Capture the cell that displays the provided text and extract its [X, Y] central coordinate. 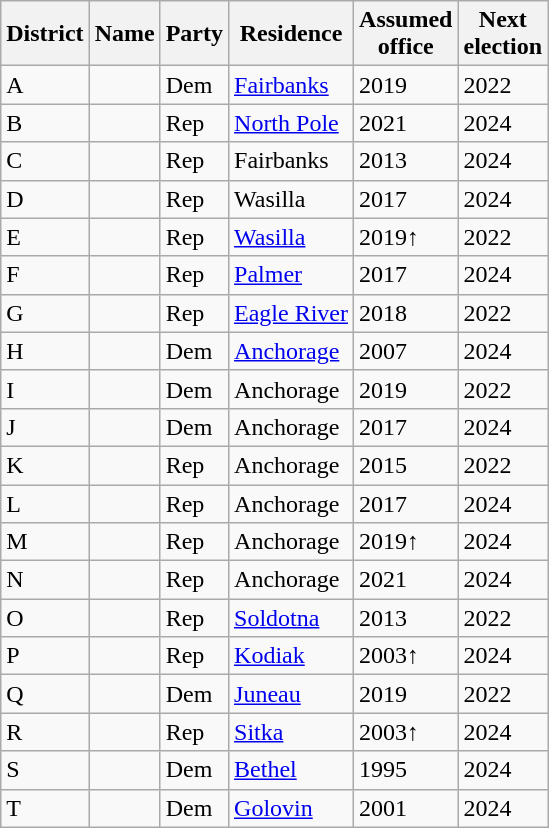
T [45, 808]
Sitka [292, 732]
A [45, 85]
1995 [406, 770]
Kodiak [292, 656]
Eagle River [292, 313]
I [45, 389]
H [45, 351]
2001 [406, 808]
O [45, 618]
Nextelection [503, 34]
2015 [406, 465]
P [45, 656]
North Pole [292, 123]
F [45, 275]
K [45, 465]
R [45, 732]
E [45, 237]
Q [45, 694]
Juneau [292, 694]
2018 [406, 313]
Party [194, 34]
G [45, 313]
Soldotna [292, 618]
District [45, 34]
B [45, 123]
D [45, 199]
Residence [292, 34]
L [45, 503]
2007 [406, 351]
Assumedoffice [406, 34]
Name [124, 34]
Bethel [292, 770]
M [45, 542]
Palmer [292, 275]
Golovin [292, 808]
J [45, 427]
C [45, 161]
S [45, 770]
N [45, 580]
